Scan for the cell matching the given text and deliver its [x, y] coordinate at center. 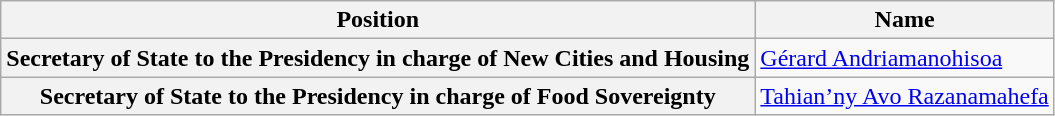
Tahian’ny Avo Razanamahefa [904, 96]
Position [378, 20]
Name [904, 20]
Secretary of State to the Presidency in charge of Food Sovereignty [378, 96]
Gérard Andriamanohisoa [904, 58]
Secretary of State to the Presidency in charge of New Cities and Housing [378, 58]
